Identify which cell holds the provided text, then report its (X, Y) central coordinate. 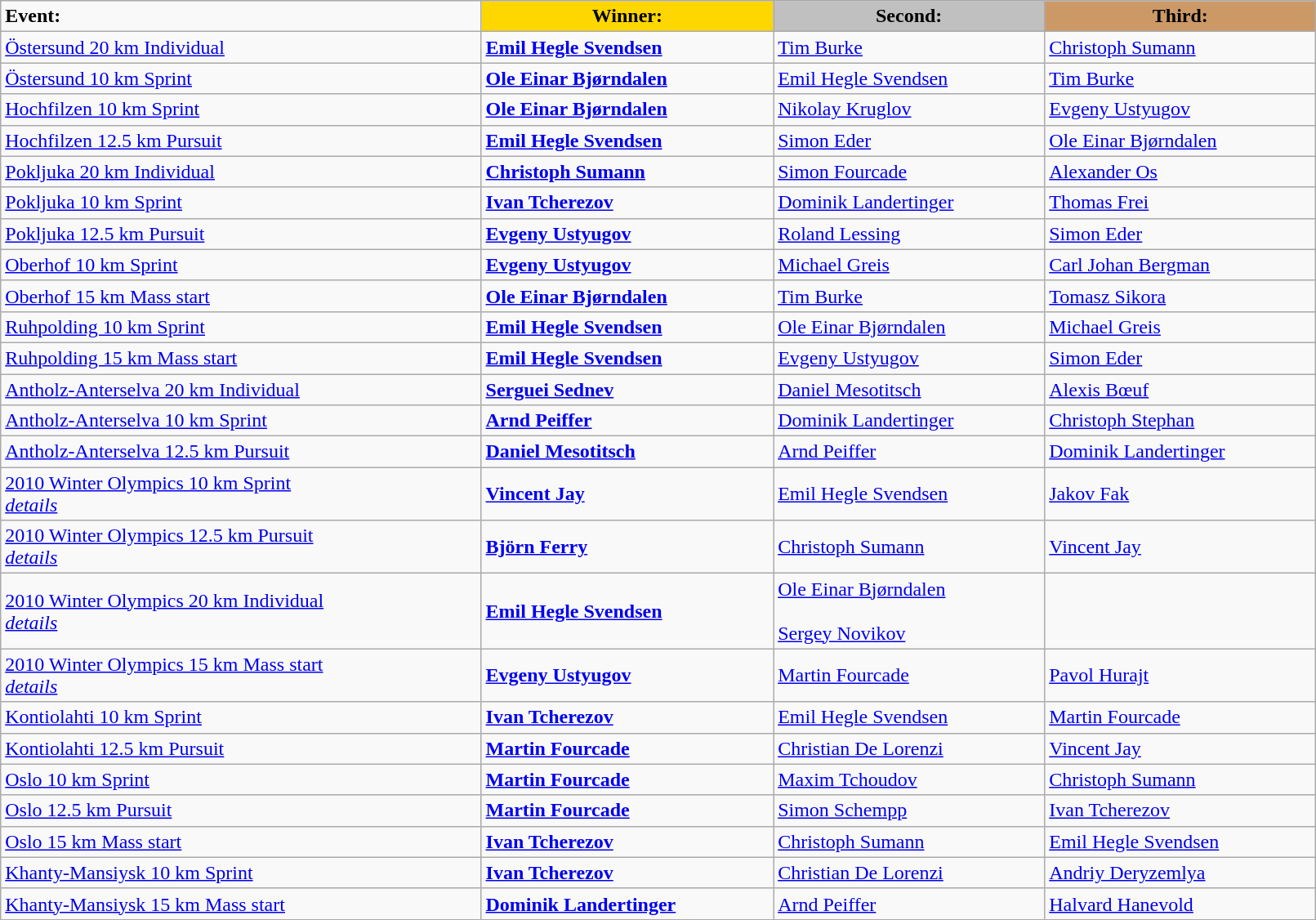
2010 Winter Olympics 20 km Individualdetails (241, 611)
Antholz-Anterselva 12.5 km Pursuit (241, 452)
Christoph Stephan (1180, 421)
Hochfilzen 12.5 km Pursuit (241, 141)
Ole Einar BjørndalenSergey Novikov (909, 611)
Jakov Fak (1180, 493)
Andriy Deryzemlya (1180, 873)
Pokljuka 12.5 km Pursuit (241, 234)
Event: (241, 16)
Ruhpolding 15 km Mass start (241, 358)
Nikolay Kruglov (909, 109)
Kontiolahti 12.5 km Pursuit (241, 748)
Roland Lessing (909, 234)
Thomas Frei (1180, 203)
Winner: (627, 16)
Oslo 15 km Mass start (241, 842)
Maxim Tchoudov (909, 779)
Pokljuka 10 km Sprint (241, 203)
Khanty-Mansiysk 10 km Sprint (241, 873)
Antholz-Anterselva 10 km Sprint (241, 421)
Pavol Hurajt (1180, 675)
Khanty-Mansiysk 15 km Mass start (241, 904)
Antholz-Anterselva 20 km Individual (241, 390)
Alexander Os (1180, 172)
Serguei Sednev (627, 390)
Halvard Hanevold (1180, 904)
Oslo 10 km Sprint (241, 779)
Pokljuka 20 km Individual (241, 172)
2010 Winter Olympics 12.5 km Pursuitdetails (241, 547)
Hochfilzen 10 km Sprint (241, 109)
Simon Fourcade (909, 172)
Second: (909, 16)
Östersund 20 km Individual (241, 47)
2010 Winter Olympics 15 km Mass startdetails (241, 675)
Oberhof 15 km Mass start (241, 296)
Carl Johan Bergman (1180, 265)
Östersund 10 km Sprint (241, 78)
Ruhpolding 10 km Sprint (241, 327)
Oberhof 10 km Sprint (241, 265)
Oslo 12.5 km Pursuit (241, 811)
Björn Ferry (627, 547)
Alexis Bœuf (1180, 390)
Simon Schempp (909, 811)
Third: (1180, 16)
Kontiolahti 10 km Sprint (241, 717)
Tomasz Sikora (1180, 296)
2010 Winter Olympics 10 km Sprintdetails (241, 493)
